Return the (X, Y) coordinate for the center point of the cell that contains the specified text.  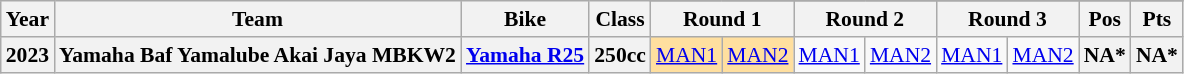
Year (28, 19)
Bike (525, 19)
Pts (1157, 19)
Round 3 (1008, 19)
2023 (28, 55)
Pos (1105, 19)
Round 1 (722, 19)
Yamaha Baf Yamalube Akai Jaya MBKW2 (258, 55)
Yamaha R25 (525, 55)
Round 2 (866, 19)
Team (258, 19)
Class (620, 19)
250cc (620, 55)
